Return the [x, y] coordinate for the center point of the cell that contains the specified text.  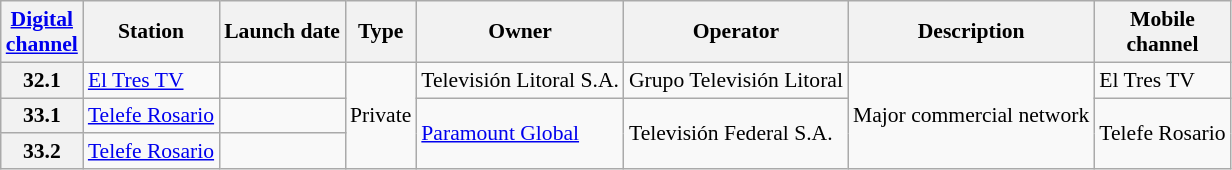
Major commercial network [971, 116]
33.2 [42, 152]
Mobilechannel [1162, 32]
Operator [736, 32]
Paramount Global [520, 134]
Launch date [282, 32]
Station [151, 32]
Digitalchannel [42, 32]
Televisión Litoral S.A. [520, 80]
32.1 [42, 80]
Grupo Televisión Litoral [736, 80]
33.1 [42, 116]
Description [971, 32]
Type [380, 32]
Private [380, 116]
Televisión Federal S.A. [736, 134]
Owner [520, 32]
